Detect which cell encompasses the target text, then output its [x, y] center coordinate. 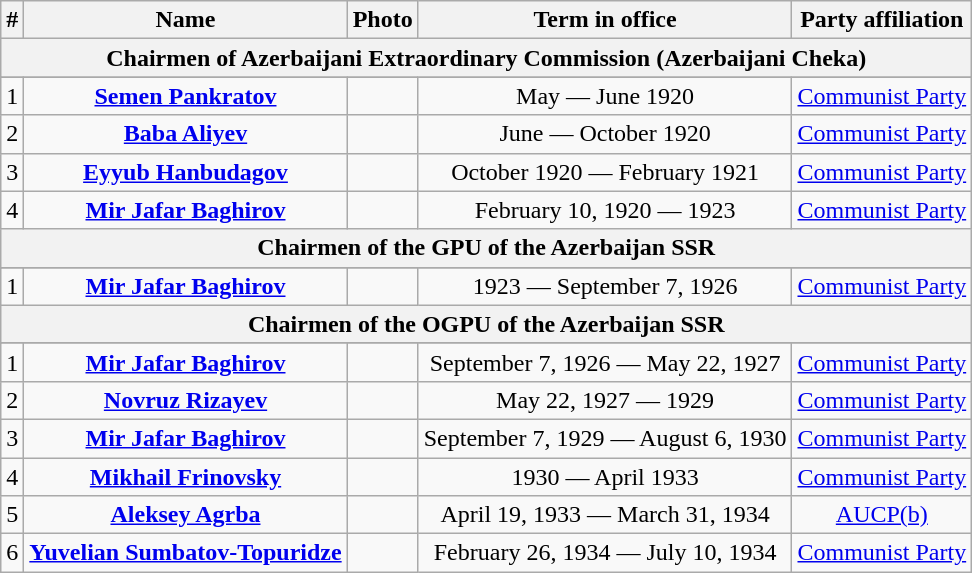
1930 — April 1933 [605, 477]
Chairmen of the GPU of the Azerbaijan SSR [486, 248]
Eyyub Hanbudagov [186, 172]
Chairmen of Azerbaijani Extraordinary Commission (Azerbaijani Cheka) [486, 58]
April 19, 1933 — March 31, 1934 [605, 515]
February 10, 1920 — 1923 [605, 210]
AUCP(b) [882, 515]
6 [12, 553]
June — October 1920 [605, 134]
Aleksey Agrba [186, 515]
Novruz Rizayev [186, 400]
May 22, 1927 — 1929 [605, 400]
September 7, 1929 — August 6, 1930 [605, 438]
September 7, 1926 — May 22, 1927 [605, 362]
1923 — September 7, 1926 [605, 286]
Name [186, 20]
Mikhail Frinovsky [186, 477]
Photo [382, 20]
May — June 1920 [605, 96]
Semen Pankratov [186, 96]
October 1920 — February 1921 [605, 172]
# [12, 20]
Term in office [605, 20]
5 [12, 515]
Chairmen of the OGPU of the Azerbaijan SSR [486, 324]
Baba Aliyev [186, 134]
Yuvelian Sumbatov-Topuridze [186, 553]
Party affiliation [882, 20]
February 26, 1934 — July 10, 1934 [605, 553]
